Locate the cell with the specified text and output its [X, Y] center coordinate. 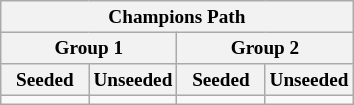
Champions Path [177, 17]
Group 1 [89, 48]
Group 2 [265, 48]
